Extract the (x, y) coordinate from the center of the cell holding the provided text.  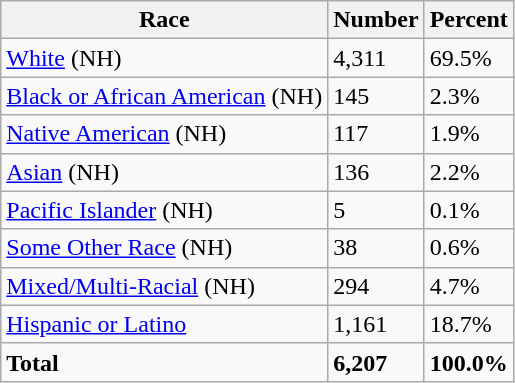
4.7% (468, 286)
1,161 (376, 324)
1.9% (468, 134)
0.1% (468, 210)
Mixed/Multi-Racial (NH) (164, 286)
Pacific Islander (NH) (164, 210)
Black or African American (NH) (164, 96)
69.5% (468, 58)
294 (376, 286)
6,207 (376, 362)
0.6% (468, 248)
5 (376, 210)
117 (376, 134)
Hispanic or Latino (164, 324)
Asian (NH) (164, 172)
Total (164, 362)
Percent (468, 20)
Number (376, 20)
Native American (NH) (164, 134)
2.3% (468, 96)
2.2% (468, 172)
136 (376, 172)
Some Other Race (NH) (164, 248)
4,311 (376, 58)
100.0% (468, 362)
38 (376, 248)
Race (164, 20)
White (NH) (164, 58)
145 (376, 96)
18.7% (468, 324)
